Detect which cell encompasses the target text, then output its (X, Y) center coordinate. 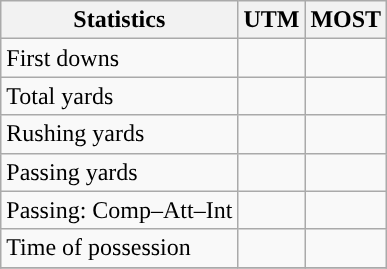
Passing: Comp–Att–Int (120, 210)
Rushing yards (120, 134)
MOST (346, 20)
Passing yards (120, 172)
Time of possession (120, 248)
UTM (272, 20)
Total yards (120, 96)
First downs (120, 58)
Statistics (120, 20)
